From the cell containing the given text, extract its center point as (x, y) coordinate. 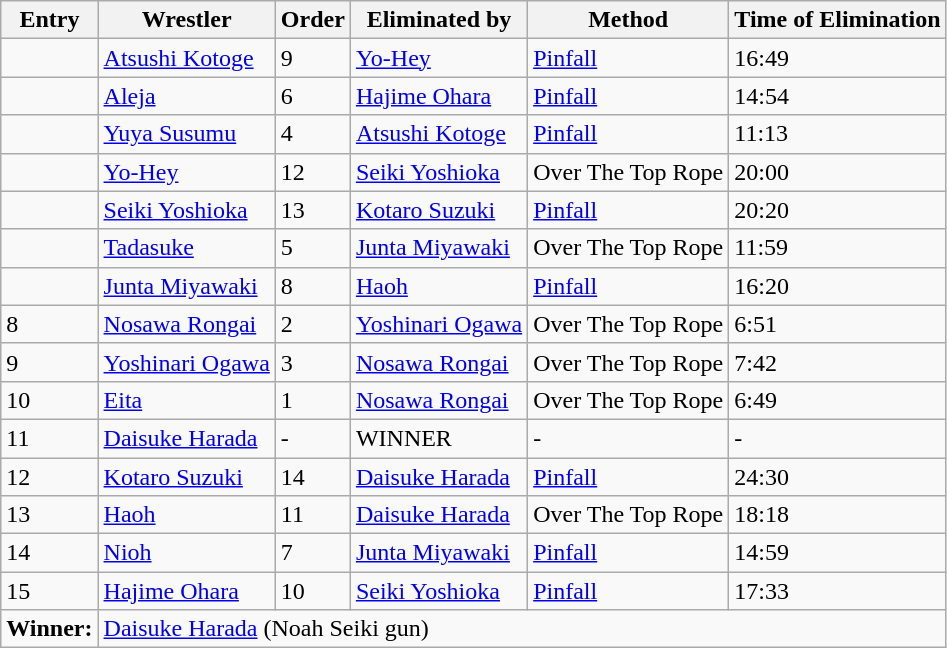
17:33 (838, 591)
14:59 (838, 553)
Entry (50, 20)
16:20 (838, 286)
Order (312, 20)
6 (312, 96)
7:42 (838, 362)
Eita (186, 400)
6:51 (838, 324)
Yuya Susumu (186, 134)
18:18 (838, 515)
14:54 (838, 96)
6:49 (838, 400)
20:20 (838, 210)
Method (628, 20)
20:00 (838, 172)
WINNER (438, 438)
16:49 (838, 58)
15 (50, 591)
Daisuke Harada (Noah Seiki gun) (522, 629)
Tadasuke (186, 248)
7 (312, 553)
Nioh (186, 553)
11:59 (838, 248)
Aleja (186, 96)
24:30 (838, 477)
4 (312, 134)
Time of Elimination (838, 20)
Winner: (50, 629)
3 (312, 362)
11:13 (838, 134)
Wrestler (186, 20)
2 (312, 324)
Eliminated by (438, 20)
5 (312, 248)
1 (312, 400)
